For the text-containing cell, return its midpoint in (X, Y) coordinate format. 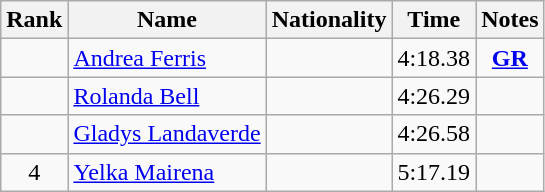
4:18.38 (434, 58)
Rolanda Bell (167, 96)
Nationality (329, 20)
4:26.58 (434, 134)
Rank (34, 20)
Time (434, 20)
GR (510, 58)
4:26.29 (434, 96)
Yelka Mairena (167, 172)
Andrea Ferris (167, 58)
4 (34, 172)
5:17.19 (434, 172)
Gladys Landaverde (167, 134)
Notes (510, 20)
Name (167, 20)
